Locate the cell with the specified text and output its (x, y) center coordinate. 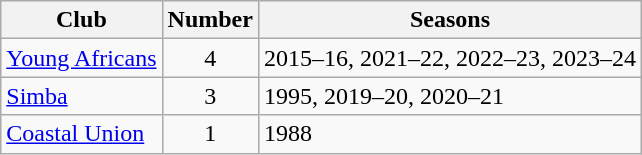
Young Africans (82, 58)
2015–16, 2021–22, 2022–23, 2023–24 (450, 58)
4 (210, 58)
1 (210, 134)
Seasons (450, 20)
Club (82, 20)
Number (210, 20)
Simba (82, 96)
1995, 2019–20, 2020–21 (450, 96)
3 (210, 96)
1988 (450, 134)
Coastal Union (82, 134)
